Capture the cell that displays the provided text and extract its (X, Y) central coordinate. 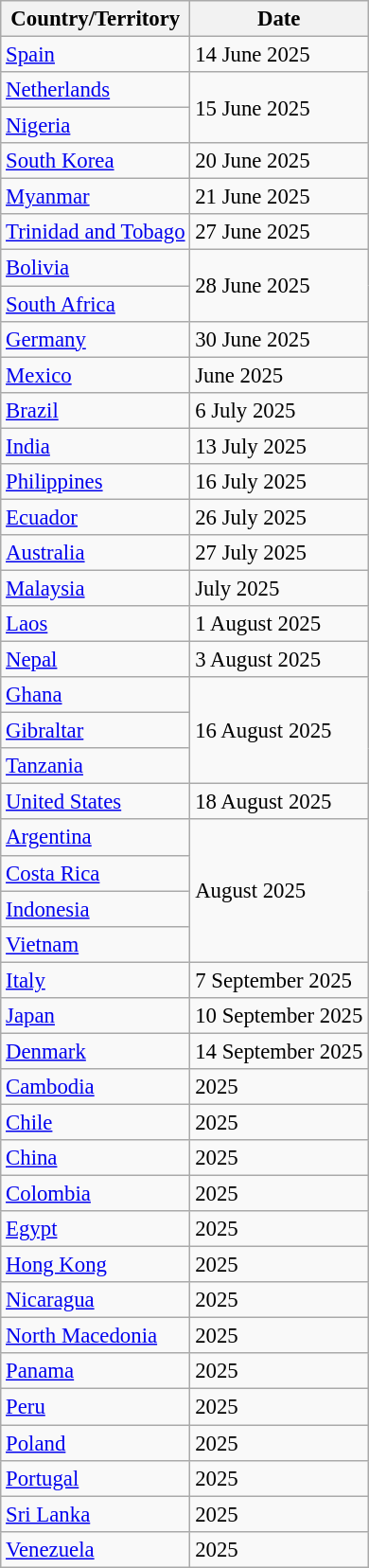
3 August 2025 (279, 660)
26 July 2025 (279, 517)
Japan (96, 1016)
21 June 2025 (279, 197)
South Korea (96, 161)
Gibraltar (96, 731)
Italy (96, 980)
Mexico (96, 375)
16 July 2025 (279, 482)
Malaysia (96, 588)
July 2025 (279, 588)
14 June 2025 (279, 55)
Spain (96, 55)
Nepal (96, 660)
Philippines (96, 482)
10 September 2025 (279, 1016)
India (96, 446)
North Macedonia (96, 1336)
Egypt (96, 1229)
Nicaragua (96, 1300)
Date (279, 19)
June 2025 (279, 375)
7 September 2025 (279, 980)
6 July 2025 (279, 410)
27 July 2025 (279, 553)
Chile (96, 1122)
1 August 2025 (279, 624)
Peru (96, 1407)
Netherlands (96, 90)
30 June 2025 (279, 339)
18 August 2025 (279, 802)
Australia (96, 553)
13 July 2025 (279, 446)
Trinidad and Tobago (96, 232)
Argentina (96, 838)
Venezuela (96, 1549)
20 June 2025 (279, 161)
Nigeria (96, 126)
Country/Territory (96, 19)
Ghana (96, 695)
Ecuador (96, 517)
15 June 2025 (279, 108)
Colombia (96, 1194)
Portugal (96, 1478)
Brazil (96, 410)
Hong Kong (96, 1265)
China (96, 1158)
Indonesia (96, 909)
16 August 2025 (279, 731)
Vietnam (96, 944)
Bolivia (96, 268)
August 2025 (279, 891)
Laos (96, 624)
Tanzania (96, 766)
Cambodia (96, 1087)
South Africa (96, 304)
Sri Lanka (96, 1514)
Myanmar (96, 197)
Poland (96, 1443)
Denmark (96, 1051)
Panama (96, 1372)
27 June 2025 (279, 232)
14 September 2025 (279, 1051)
Costa Rica (96, 873)
Germany (96, 339)
United States (96, 802)
28 June 2025 (279, 286)
